Capture the cell that displays the provided text and extract its [x, y] central coordinate. 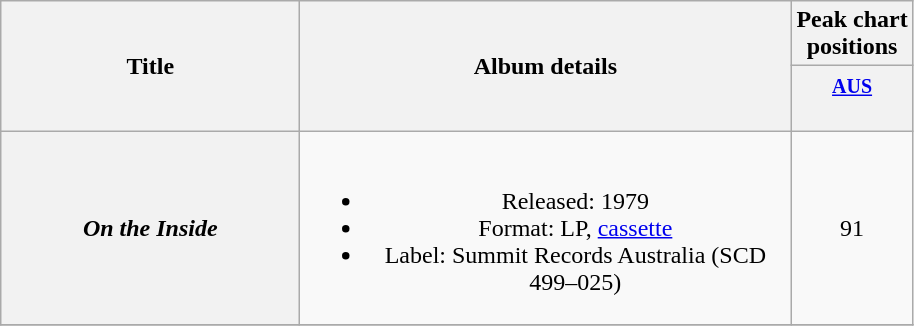
Peak chartpositions [852, 34]
On the Inside [150, 228]
AUS [852, 98]
Album details [546, 66]
91 [852, 228]
Title [150, 66]
Released: 1979Format: LP, cassetteLabel: Summit Records Australia (SCD 499–025) [546, 228]
